Identify which cell holds the provided text, then report its (x, y) central coordinate. 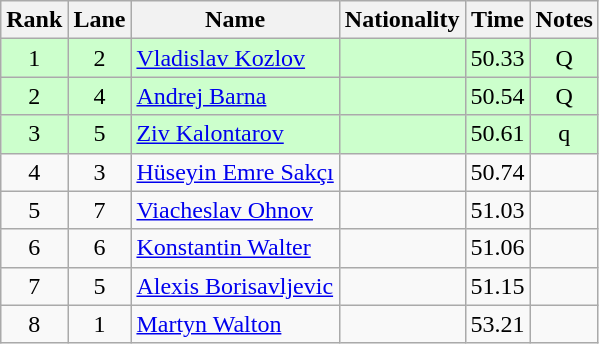
Viacheslav Ohnov (235, 210)
Notes (564, 20)
Nationality (402, 20)
Lane (100, 20)
53.21 (498, 324)
Time (498, 20)
50.33 (498, 58)
Name (235, 20)
51.15 (498, 286)
Ziv Kalontarov (235, 134)
Rank (34, 20)
Konstantin Walter (235, 248)
Vladislav Kozlov (235, 58)
50.54 (498, 96)
Alexis Borisavljevic (235, 286)
Martyn Walton (235, 324)
Andrej Barna (235, 96)
q (564, 134)
50.61 (498, 134)
Hüseyin Emre Sakçı (235, 172)
51.03 (498, 210)
50.74 (498, 172)
8 (34, 324)
51.06 (498, 248)
